Scan for the cell matching the given text and deliver its (x, y) coordinate at center. 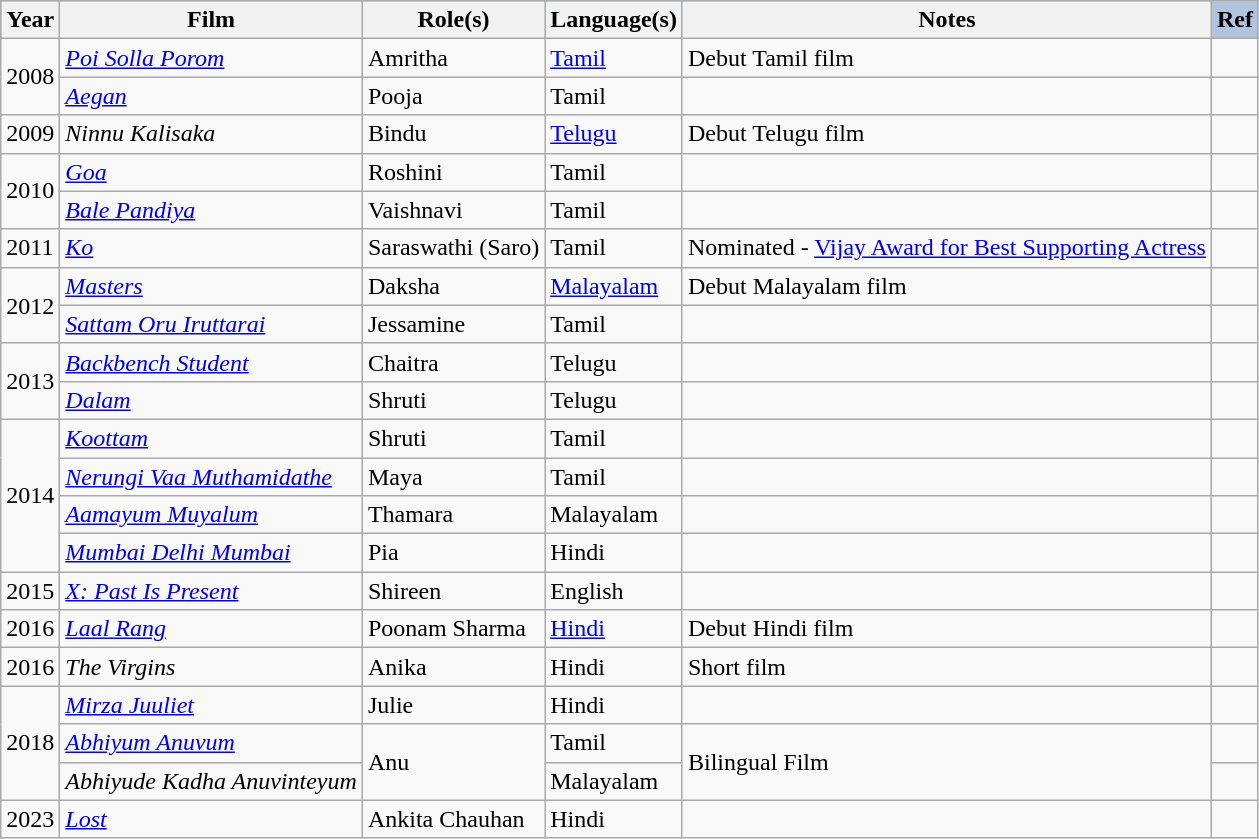
Thamara (453, 515)
Dalam (212, 400)
Anu (453, 762)
Year (30, 20)
Nerungi Vaa Muthamidathe (212, 477)
2008 (30, 77)
Pooja (453, 96)
2009 (30, 134)
Amritha (453, 58)
2010 (30, 191)
Backbench Student (212, 362)
Mirza Juuliet (212, 705)
Pia (453, 553)
Julie (453, 705)
Ref (1234, 20)
2023 (30, 819)
Goa (212, 172)
X: Past Is Present (212, 591)
Chaitra (453, 362)
Abhiyum Anuvum (212, 743)
Saraswathi (Saro) (453, 248)
The Virgins (212, 667)
Aegan (212, 96)
Debut Malayalam film (946, 286)
Jessamine (453, 324)
Daksha (453, 286)
Notes (946, 20)
Nominated - Vijay Award for Best Supporting Actress (946, 248)
2013 (30, 381)
Abhiyude Kadha Anuvinteyum (212, 781)
2011 (30, 248)
Anika (453, 667)
Masters (212, 286)
Ankita Chauhan (453, 819)
Film (212, 20)
Poi Solla Porom (212, 58)
Aamayum Muyalum (212, 515)
Bale Pandiya (212, 210)
Maya (453, 477)
Language(s) (614, 20)
Debut Tamil film (946, 58)
Sattam Oru Iruttarai (212, 324)
Short film (946, 667)
Lost (212, 819)
Ninnu Kalisaka (212, 134)
2015 (30, 591)
Roshini (453, 172)
Koottam (212, 438)
Laal Rang (212, 629)
2018 (30, 743)
Debut Telugu film (946, 134)
Debut Hindi film (946, 629)
Bilingual Film (946, 762)
Shireen (453, 591)
English (614, 591)
Vaishnavi (453, 210)
Mumbai Delhi Mumbai (212, 553)
2012 (30, 305)
2014 (30, 495)
Bindu (453, 134)
Role(s) (453, 20)
Ko (212, 248)
Poonam Sharma (453, 629)
